From the cell containing the given text, extract its center point as [x, y] coordinate. 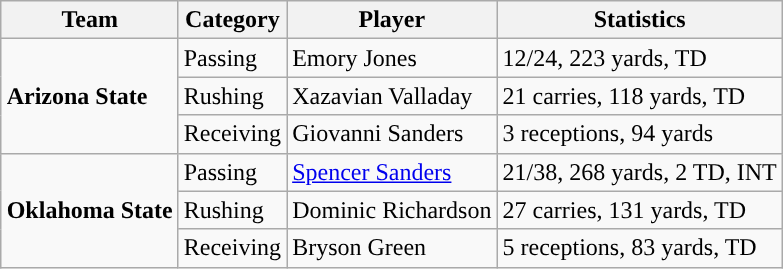
Xazavian Valladay [392, 96]
21/38, 268 yards, 2 TD, INT [640, 172]
Player [392, 20]
5 receptions, 83 yards, TD [640, 248]
Oklahoma State [90, 210]
Emory Jones [392, 58]
Bryson Green [392, 248]
Category [232, 20]
21 carries, 118 yards, TD [640, 96]
Statistics [640, 20]
12/24, 223 yards, TD [640, 58]
Team [90, 20]
Arizona State [90, 96]
3 receptions, 94 yards [640, 134]
Giovanni Sanders [392, 134]
Spencer Sanders [392, 172]
Dominic Richardson [392, 210]
27 carries, 131 yards, TD [640, 210]
